Search for the cell housing the specified text and yield its [X, Y] center coordinate. 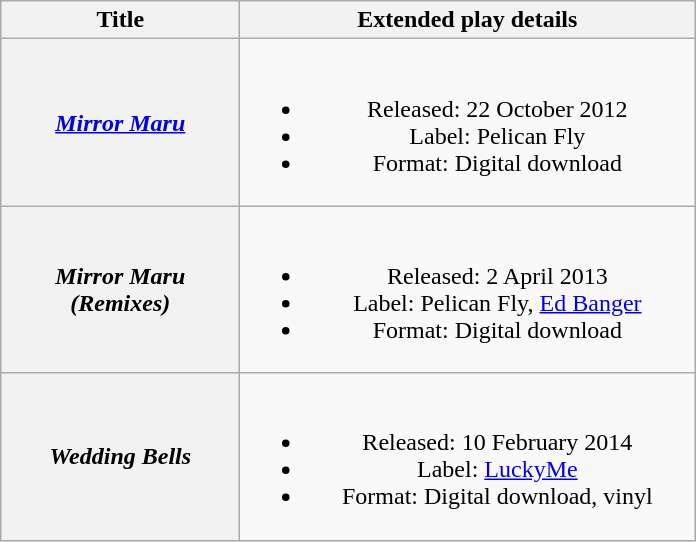
Extended play details [468, 20]
Title [120, 20]
Wedding Bells [120, 456]
Released: 10 February 2014Label: LuckyMeFormat: Digital download, vinyl [468, 456]
Released: 2 April 2013Label: Pelican Fly, Ed BangerFormat: Digital download [468, 290]
Mirror Maru [120, 122]
Released: 22 October 2012Label: Pelican FlyFormat: Digital download [468, 122]
Mirror Maru (Remixes) [120, 290]
